Return the [x, y] coordinate for the center point of the cell that contains the specified text.  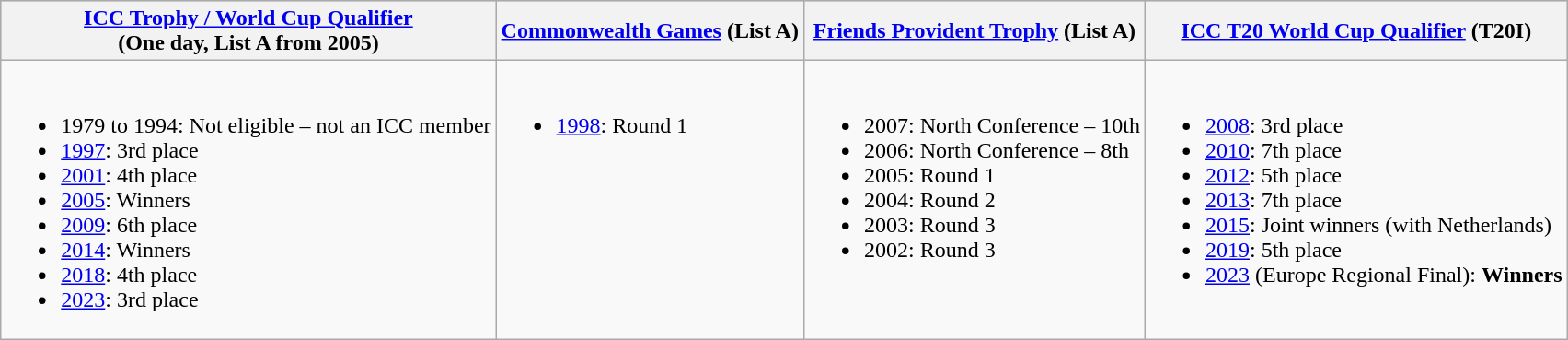
1998: Round 1 [650, 200]
1979 to 1994: Not eligible – not an ICC member1997: 3rd place2001: 4th place2005: Winners2009: 6th place2014: Winners2018: 4th place2023: 3rd place [248, 200]
ICC T20 World Cup Qualifier (T20I) [1356, 31]
Friends Provident Trophy (List A) [974, 31]
Commonwealth Games (List A) [650, 31]
ICC Trophy / World Cup Qualifier(One day, List A from 2005) [248, 31]
2007: North Conference – 10th2006: North Conference – 8th2005: Round 12004: Round 22003: Round 32002: Round 3 [974, 200]
